Pinpoint the cell where the given text exists, returning its [X, Y] midpoint coordinate. 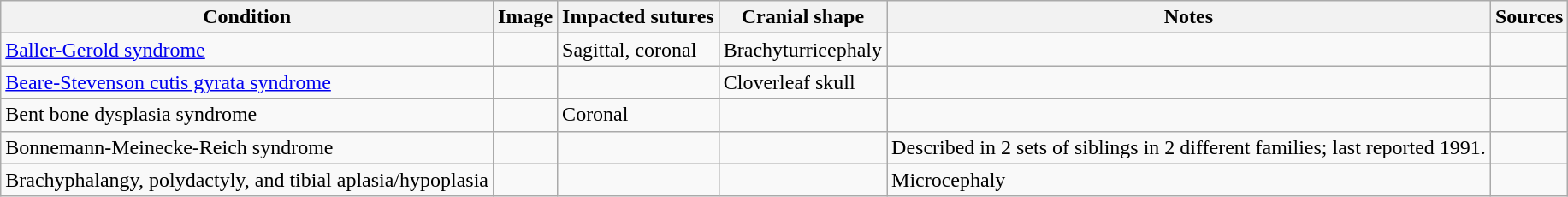
Bent bone dysplasia syndrome [247, 115]
Beare-Stevenson cutis gyrata syndrome [247, 82]
Condition [247, 17]
Impacted sutures [638, 17]
Bonnemann-Meinecke-Reich syndrome [247, 147]
Cranial shape [802, 17]
Notes [1189, 17]
Baller-Gerold syndrome [247, 50]
Cloverleaf skull [802, 82]
Coronal [638, 115]
Brachyturricephaly [802, 50]
Brachyphalangy, polydactyly, and tibial aplasia/hypoplasia [247, 180]
Sources [1530, 17]
Sagittal, coronal [638, 50]
Microcephaly [1189, 180]
Described in 2 sets of siblings in 2 different families; last reported 1991. [1189, 147]
Image [525, 17]
